Output the [x, y] coordinate of the center of the cell containing the given text.  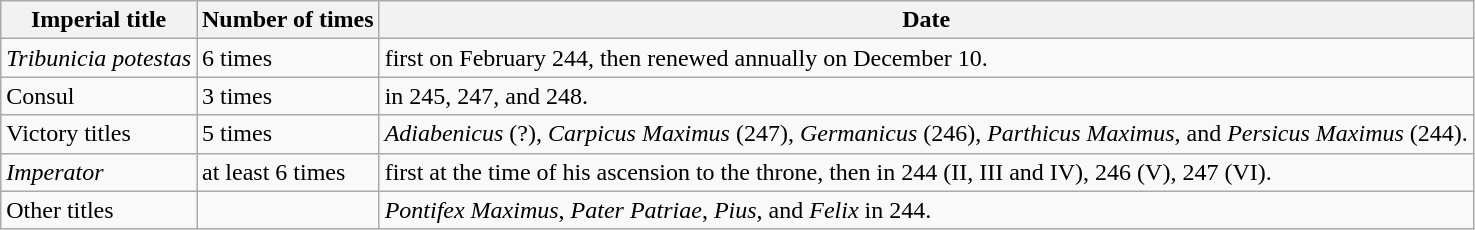
Consul [99, 96]
Adiabenicus (?), Carpicus Maximus (247), Germanicus (246), Parthicus Maximus, and Persicus Maximus (244). [926, 134]
Date [926, 20]
Number of times [288, 20]
at least 6 times [288, 172]
in 245, 247, and 248. [926, 96]
first at the time of his ascension to the throne, then in 244 (II, III and IV), 246 (V), 247 (VI). [926, 172]
3 times [288, 96]
Imperator [99, 172]
Tribunicia potestas [99, 58]
Victory titles [99, 134]
5 times [288, 134]
Pontifex Maximus, Pater Patriae, Pius, and Felix in 244. [926, 210]
first on February 244, then renewed annually on December 10. [926, 58]
Other titles [99, 210]
Imperial title [99, 20]
6 times [288, 58]
